Determine the [x, y] coordinate at the center of the cell enclosing the given text.  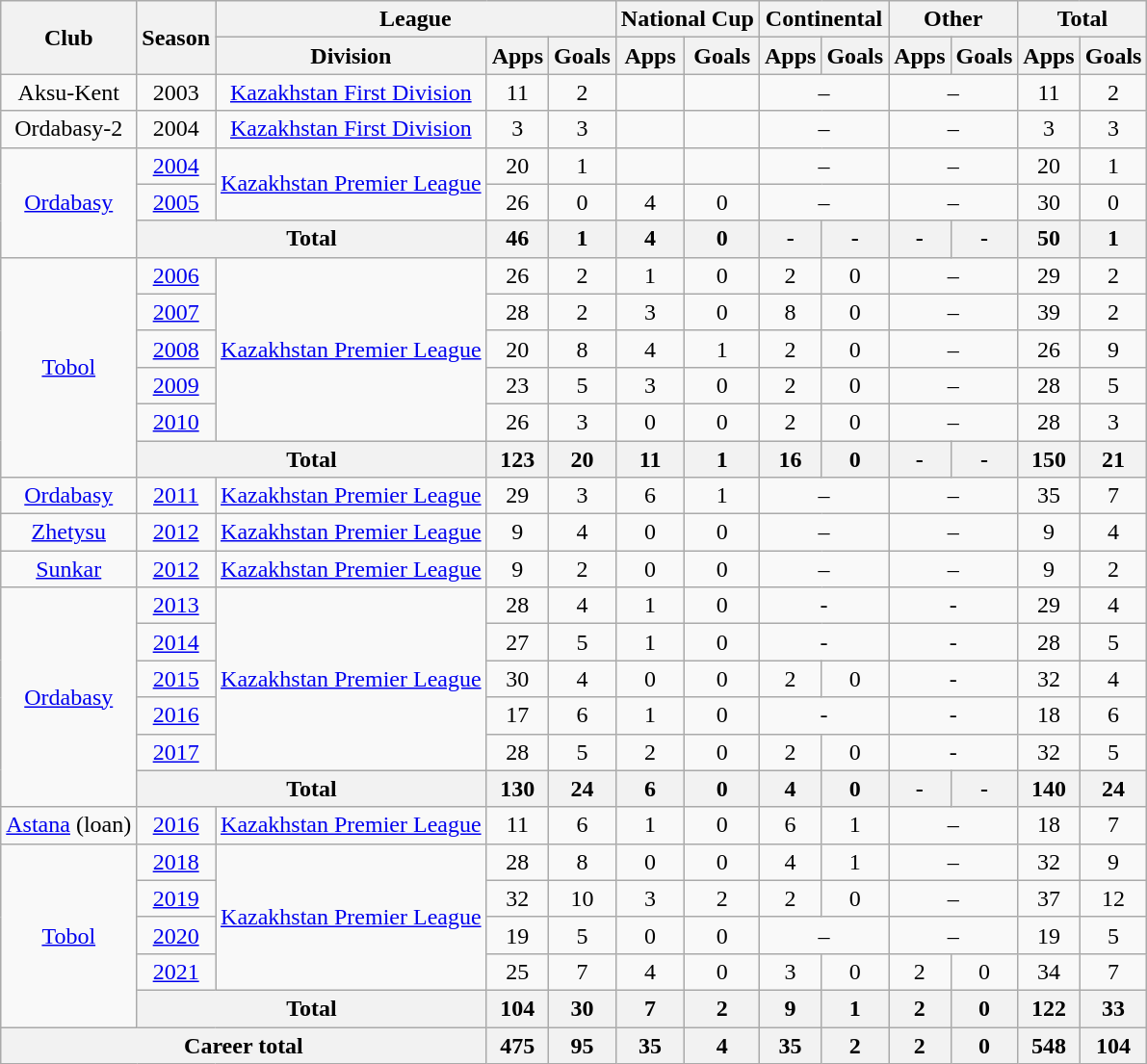
National Cup [688, 19]
Zhetysu [69, 532]
2011 [176, 496]
27 [517, 642]
475 [517, 1045]
122 [1049, 1008]
Other [953, 19]
Sunkar [69, 569]
2007 [176, 312]
2020 [176, 935]
Season [176, 38]
Aksu-Kent [69, 92]
46 [517, 239]
130 [517, 789]
23 [517, 385]
Division [352, 56]
League [416, 19]
2017 [176, 752]
2005 [176, 202]
2021 [176, 972]
12 [1113, 898]
2014 [176, 642]
Astana (loan) [69, 825]
10 [583, 898]
21 [1113, 459]
39 [1049, 312]
2008 [176, 349]
123 [517, 459]
Continental [823, 19]
140 [1049, 789]
2019 [176, 898]
95 [583, 1045]
2013 [176, 606]
Career total [244, 1045]
37 [1049, 898]
Ordabasy-2 [69, 129]
2018 [176, 862]
25 [517, 972]
33 [1113, 1008]
17 [517, 715]
Club [69, 38]
2009 [176, 385]
548 [1049, 1045]
2003 [176, 92]
2006 [176, 275]
34 [1049, 972]
16 [790, 459]
150 [1049, 459]
50 [1049, 239]
2010 [176, 422]
2015 [176, 679]
